For the text-containing cell, return its midpoint in [X, Y] coordinate format. 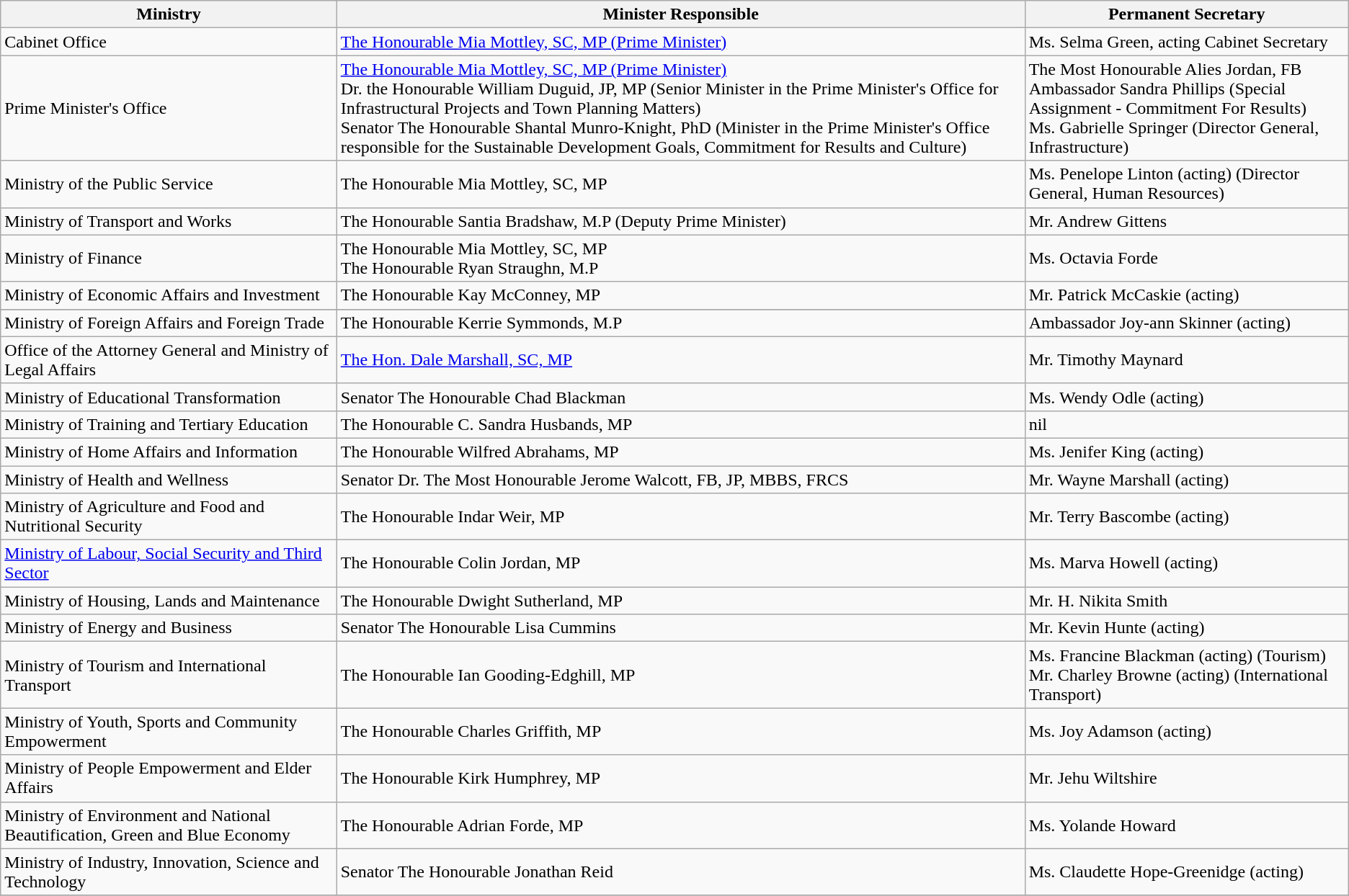
Ms. Jenifer King (acting) [1186, 452]
Senator Dr. The Most Honourable Jerome Walcott, FB, JP, MBBS, FRCS [680, 479]
Mr. Andrew Gittens [1186, 221]
The Honourable Kay McConney, MP [680, 295]
Mr. Jehu Wiltshire [1186, 778]
The Honourable Charles Griffith, MP [680, 732]
Ministry [169, 14]
Prime Minister's Office [169, 108]
Mr. Timothy Maynard [1186, 360]
Ministry of Energy and Business [169, 628]
The Honourable Kirk Humphrey, MP [680, 778]
Senator The Honourable Chad Blackman [680, 397]
The Honourable Mia Mottley, SC, MPThe Honourable Ryan Straughn, M.P [680, 258]
Mr. H. Nikita Smith [1186, 601]
The Honourable Adrian Forde, MP [680, 825]
Office of the Attorney General and Ministry of Legal Affairs [169, 360]
Cabinet Office [169, 42]
Ms. Octavia Forde [1186, 258]
Ministry of Training and Tertiary Education [169, 424]
Ministry of Tourism and International Transport [169, 675]
Ms. Yolande Howard [1186, 825]
The Honourable Ian Gooding-Edghill, MP [680, 675]
Ministry of the Public Service [169, 184]
Senator The Honourable Lisa Cummins [680, 628]
Ms. Selma Green, acting Cabinet Secretary [1186, 42]
The Honourable Colin Jordan, MP [680, 563]
Ms. Claudette Hope-Greenidge (acting) [1186, 872]
The Honourable Wilfred Abrahams, MP [680, 452]
The Honourable Santia Bradshaw, M.P (Deputy Prime Minister) [680, 221]
Ms. Joy Adamson (acting) [1186, 732]
Ministry of Housing, Lands and Maintenance [169, 601]
Ministry of Home Affairs and Information [169, 452]
Ministry of Environment and National Beautification, Green and Blue Economy [169, 825]
Ministry of Agriculture and Food and Nutritional Security [169, 517]
Ministry of Educational Transformation [169, 397]
The Honourable Kerrie Symmonds, M.P [680, 323]
The Honourable C. Sandra Husbands, MP [680, 424]
nil [1186, 424]
The Hon. Dale Marshall, SC, MP [680, 360]
Mr. Wayne Marshall (acting) [1186, 479]
The Honourable Indar Weir, MP [680, 517]
Ms. Wendy Odle (acting) [1186, 397]
Ms. Marva Howell (acting) [1186, 563]
Mr. Kevin Hunte (acting) [1186, 628]
Ministry of Transport and Works [169, 221]
The Honourable Mia Mottley, SC, MP [680, 184]
Ministry of Foreign Affairs and Foreign Trade [169, 323]
The Honourable Dwight Sutherland, MP [680, 601]
Mr. Patrick McCaskie (acting) [1186, 295]
Ministry of Labour, Social Security and Third Sector [169, 563]
The Honourable Mia Mottley, SC, MP (Prime Minister) [680, 42]
Senator The Honourable Jonathan Reid [680, 872]
Ambassador Joy-ann Skinner (acting) [1186, 323]
Ministry of Industry, Innovation, Science and Technology [169, 872]
Ministry of Finance [169, 258]
Minister Responsible [680, 14]
Ministry of Health and Wellness [169, 479]
Ms. Penelope Linton (acting) (Director General, Human Resources) [1186, 184]
Ministry of Youth, Sports and Community Empowerment [169, 732]
Ministry of People Empowerment and Elder Affairs [169, 778]
Ms. Francine Blackman (acting) (Tourism)Mr. Charley Browne (acting) (International Transport) [1186, 675]
Mr. Terry Bascombe (acting) [1186, 517]
Permanent Secretary [1186, 14]
Ministry of Economic Affairs and Investment [169, 295]
